Provide the [X, Y] coordinate of the cell's center where the given text is located.  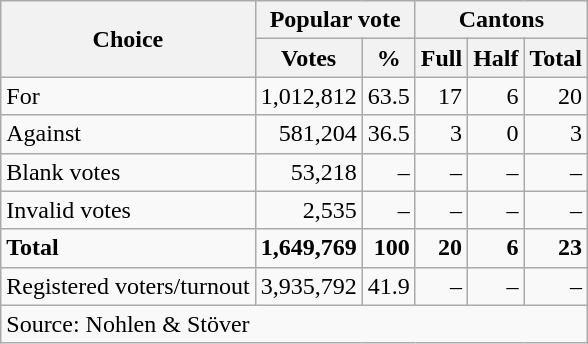
63.5 [388, 96]
100 [388, 248]
0 [496, 134]
23 [556, 248]
2,535 [308, 210]
581,204 [308, 134]
36.5 [388, 134]
Votes [308, 58]
1,012,812 [308, 96]
Source: Nohlen & Stöver [294, 324]
Blank votes [128, 172]
53,218 [308, 172]
% [388, 58]
Invalid votes [128, 210]
17 [441, 96]
Against [128, 134]
1,649,769 [308, 248]
Cantons [501, 20]
For [128, 96]
3,935,792 [308, 286]
Choice [128, 39]
Registered voters/turnout [128, 286]
Full [441, 58]
Half [496, 58]
Popular vote [335, 20]
41.9 [388, 286]
